For the text-containing cell, return its midpoint in [x, y] coordinate format. 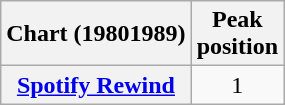
Spotify Rewind [96, 85]
Peakposition [237, 34]
1 [237, 85]
Chart (19801989) [96, 34]
